Identify which cell holds the provided text, then report its [X, Y] central coordinate. 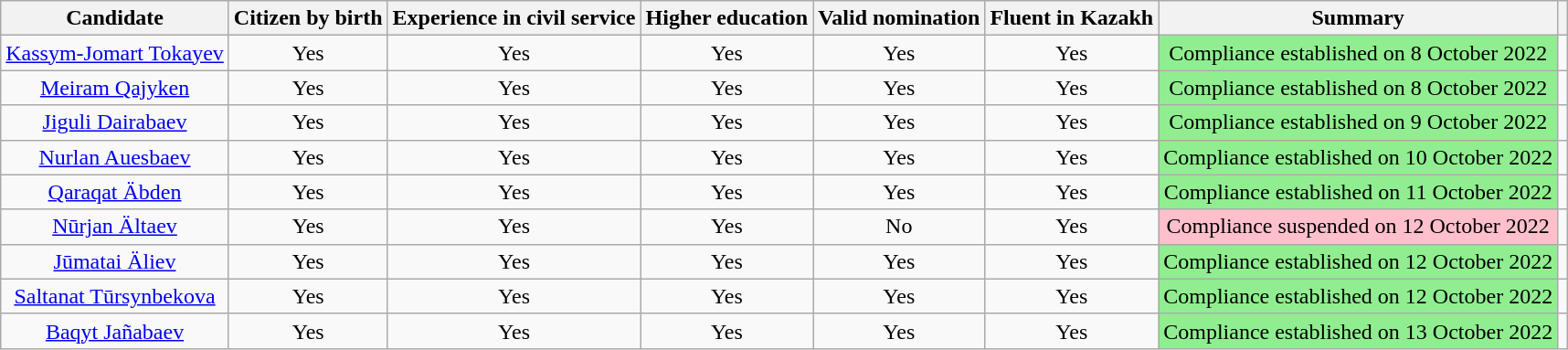
No [899, 227]
Compliance suspended on 12 October 2022 [1358, 227]
Nurlan Auesbaev [115, 157]
Saltanat Tūrsynbekova [115, 296]
Jūmatai Äliev [115, 261]
Candidate [115, 18]
Summary [1358, 18]
Meiram Qajyken [115, 88]
Nūrjan Ältaev [115, 227]
Fluent in Kazakh [1072, 18]
Compliance established on 11 October 2022 [1358, 192]
Valid nomination [899, 18]
Baqyt Jañabaev [115, 331]
Jiguli Dairabaev [115, 122]
Compliance established on 9 October 2022 [1358, 122]
Compliance established on 13 October 2022 [1358, 331]
Compliance established on 10 October 2022 [1358, 157]
Citizen by birth [308, 18]
Experience in civil service [514, 18]
Qaraqat Äbden [115, 192]
Higher education [727, 18]
Kassym-Jomart Tokayev [115, 53]
